Return the (X, Y) coordinate for the center point of the cell that contains the specified text.  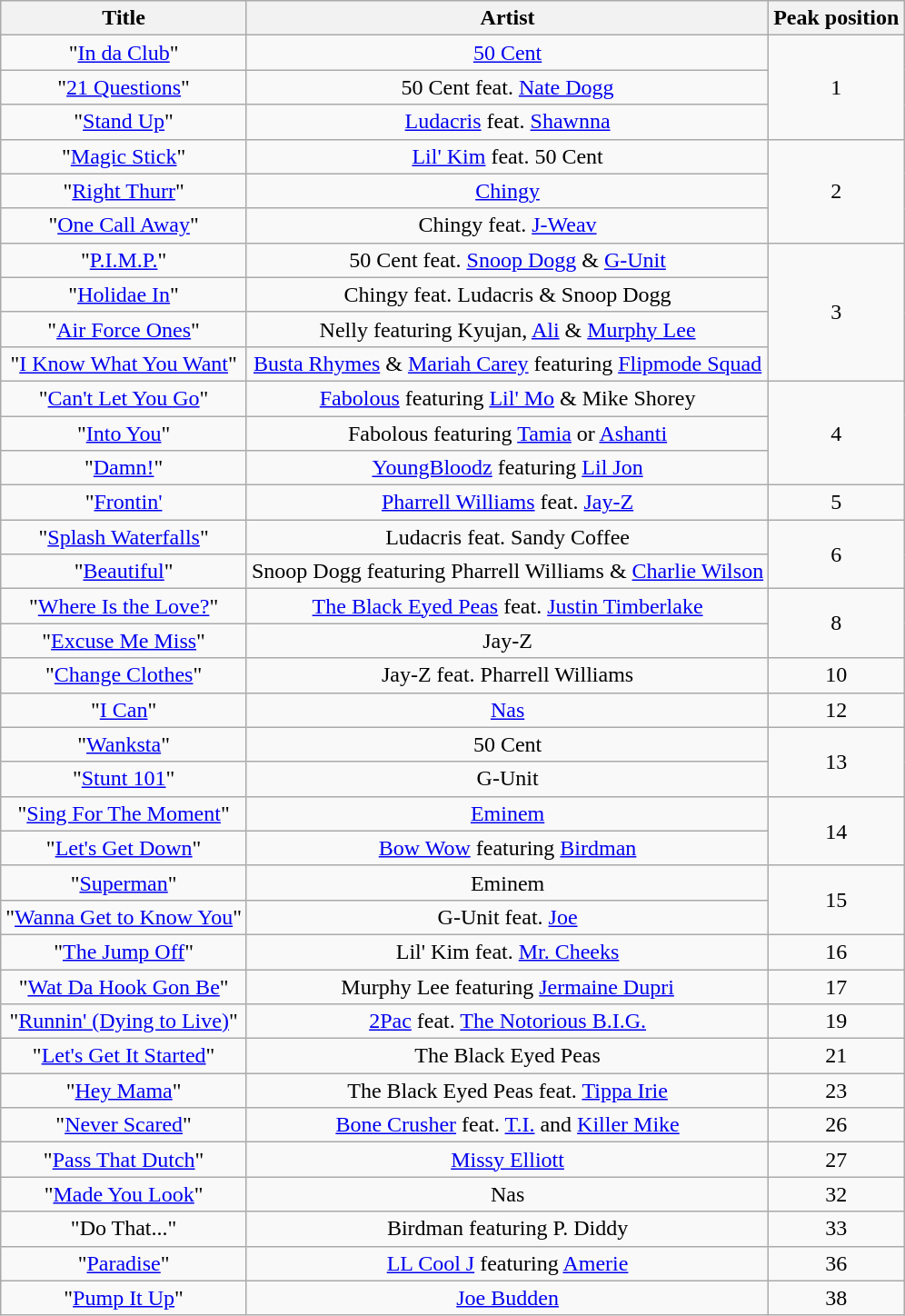
"Right Thurr" (124, 191)
"I Can" (124, 710)
Jay-Z (507, 641)
Bow Wow featuring Birdman (507, 848)
Lil' Kim feat. 50 Cent (507, 156)
2Pac feat. The Notorious B.I.G. (507, 1022)
"Can't Let You Go" (124, 398)
Fabolous featuring Tamia or Ashanti (507, 434)
"The Jump Off" (124, 952)
Nelly featuring Kyujan, Ali & Murphy Lee (507, 329)
G-Unit feat. Joe (507, 917)
27 (836, 1160)
Jay-Z feat. Pharrell Williams (507, 675)
Chingy feat. J-Weav (507, 225)
13 (836, 762)
The Black Eyed Peas feat. Justin Timberlake (507, 606)
"Let's Get Down" (124, 848)
"Damn!" (124, 468)
17 (836, 986)
Missy Elliott (507, 1160)
Fabolous featuring Lil' Mo & Mike Shorey (507, 398)
12 (836, 710)
6 (836, 554)
1 (836, 87)
19 (836, 1022)
"Wat Da Hook Gon Be" (124, 986)
26 (836, 1125)
"P.I.M.P." (124, 260)
Joe Budden (507, 1298)
"Do That..." (124, 1229)
33 (836, 1229)
23 (836, 1091)
21 (836, 1056)
"Never Scared" (124, 1125)
"Let's Get It Started" (124, 1056)
Title (124, 18)
"Paradise" (124, 1263)
32 (836, 1194)
Birdman featuring P. Diddy (507, 1229)
"Made You Look" (124, 1194)
8 (836, 623)
"Sing For The Moment" (124, 813)
"In da Club" (124, 53)
50 Cent feat. Snoop Dogg & G-Unit (507, 260)
"21 Questions" (124, 87)
Ludacris feat. Shawnna (507, 122)
Chingy feat. Ludacris & Snoop Dogg (507, 294)
4 (836, 433)
"Into You" (124, 434)
"Where Is the Love?" (124, 606)
"Beautiful" (124, 572)
14 (836, 831)
"One Call Away" (124, 225)
"Superman" (124, 882)
Snoop Dogg featuring Pharrell Williams & Charlie Wilson (507, 572)
2 (836, 191)
"Stunt 101" (124, 779)
15 (836, 900)
"Air Force Ones" (124, 329)
"Change Clothes" (124, 675)
"Excuse Me Miss" (124, 641)
"Splash Waterfalls" (124, 537)
YoungBloodz featuring Lil Jon (507, 468)
5 (836, 503)
38 (836, 1298)
"Pump It Up" (124, 1298)
16 (836, 952)
"Frontin' (124, 503)
50 Cent feat. Nate Dogg (507, 87)
LL Cool J featuring Amerie (507, 1263)
"Holidae In" (124, 294)
"I Know What You Want" (124, 364)
Murphy Lee featuring Jermaine Dupri (507, 986)
"Wanna Get to Know You" (124, 917)
"Magic Stick" (124, 156)
Ludacris feat. Sandy Coffee (507, 537)
"Pass That Dutch" (124, 1160)
G-Unit (507, 779)
The Black Eyed Peas feat. Tippa Irie (507, 1091)
"Runnin' (Dying to Live)" (124, 1022)
10 (836, 675)
Busta Rhymes & Mariah Carey featuring Flipmode Squad (507, 364)
The Black Eyed Peas (507, 1056)
Chingy (507, 191)
Peak position (836, 18)
"Hey Mama" (124, 1091)
3 (836, 312)
"Stand Up" (124, 122)
Bone Crusher feat. T.I. and Killer Mike (507, 1125)
Pharrell Williams feat. Jay-Z (507, 503)
36 (836, 1263)
Lil' Kim feat. Mr. Cheeks (507, 952)
"Wanksta" (124, 744)
Artist (507, 18)
